For the text-containing cell, return its midpoint in [x, y] coordinate format. 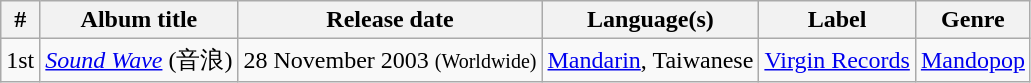
# [20, 20]
Mandopop [972, 60]
Virgin Records [837, 60]
Language(s) [650, 20]
Genre [972, 20]
Album title [139, 20]
Mandarin, Taiwanese [650, 60]
28 November 2003 (Worldwide) [390, 60]
Sound Wave (音浪) [139, 60]
Release date [390, 20]
Label [837, 20]
1st [20, 60]
